Search for the cell housing the specified text and yield its (x, y) center coordinate. 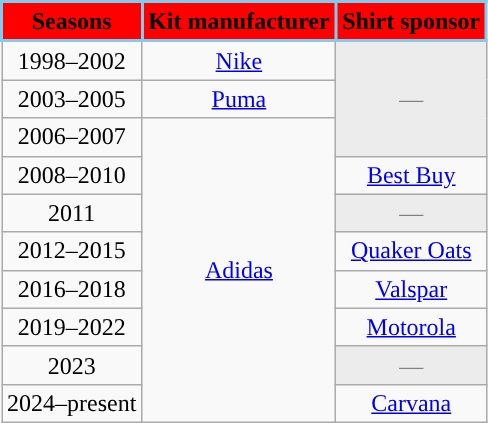
Quaker Oats (412, 251)
2006–2007 (72, 137)
Motorola (412, 327)
Nike (239, 60)
Seasons (72, 22)
2008–2010 (72, 175)
2019–2022 (72, 327)
Carvana (412, 403)
Adidas (239, 270)
2011 (72, 213)
Valspar (412, 289)
Kit manufacturer (239, 22)
Puma (239, 99)
Best Buy (412, 175)
2024–present (72, 403)
2016–2018 (72, 289)
2023 (72, 365)
2003–2005 (72, 99)
1998–2002 (72, 60)
Shirt sponsor (412, 22)
2012–2015 (72, 251)
